Identify which cell holds the provided text, then report its [X, Y] central coordinate. 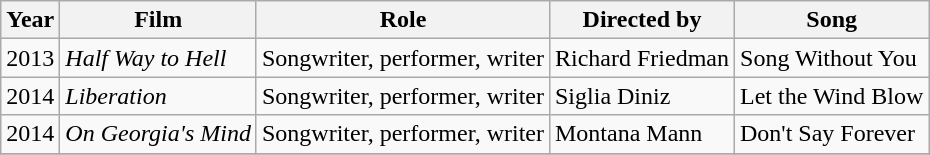
On Georgia's Mind [158, 134]
Don't Say Forever [832, 134]
Film [158, 20]
Directed by [642, 20]
Montana Mann [642, 134]
Year [30, 20]
2013 [30, 58]
Siglia Diniz [642, 96]
Role [402, 20]
Song Without You [832, 58]
Richard Friedman [642, 58]
Let the Wind Blow [832, 96]
Song [832, 20]
Liberation [158, 96]
Half Way to Hell [158, 58]
